Find where the given text appears and provide that cell's center as [X, Y] coordinate. 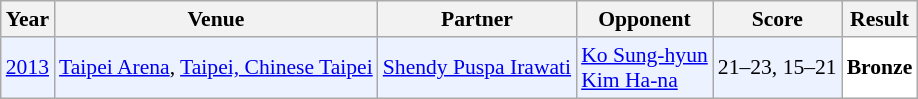
Score [778, 19]
Opponent [644, 19]
Bronze [880, 68]
Venue [216, 19]
Partner [477, 19]
Ko Sung-hyun Kim Ha-na [644, 68]
Taipei Arena, Taipei, Chinese Taipei [216, 68]
2013 [28, 68]
Year [28, 19]
Result [880, 19]
21–23, 15–21 [778, 68]
Shendy Puspa Irawati [477, 68]
